For the text-containing cell, return its midpoint in [x, y] coordinate format. 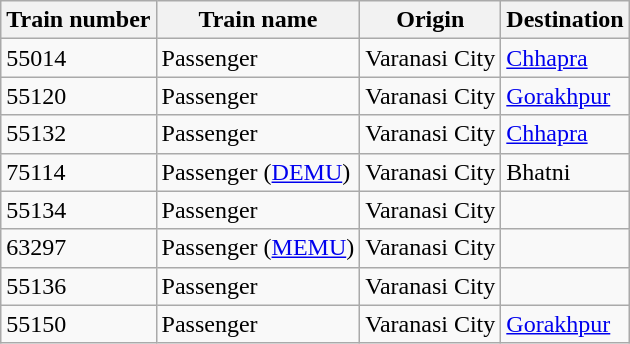
55120 [78, 96]
55134 [78, 210]
55014 [78, 58]
Train name [258, 20]
Bhatni [565, 172]
55136 [78, 286]
Passenger (DEMU) [258, 172]
55132 [78, 134]
63297 [78, 248]
55150 [78, 324]
Destination [565, 20]
75114 [78, 172]
Passenger (MEMU) [258, 248]
Train number [78, 20]
Origin [430, 20]
